Scan for the cell matching the given text and deliver its (x, y) coordinate at center. 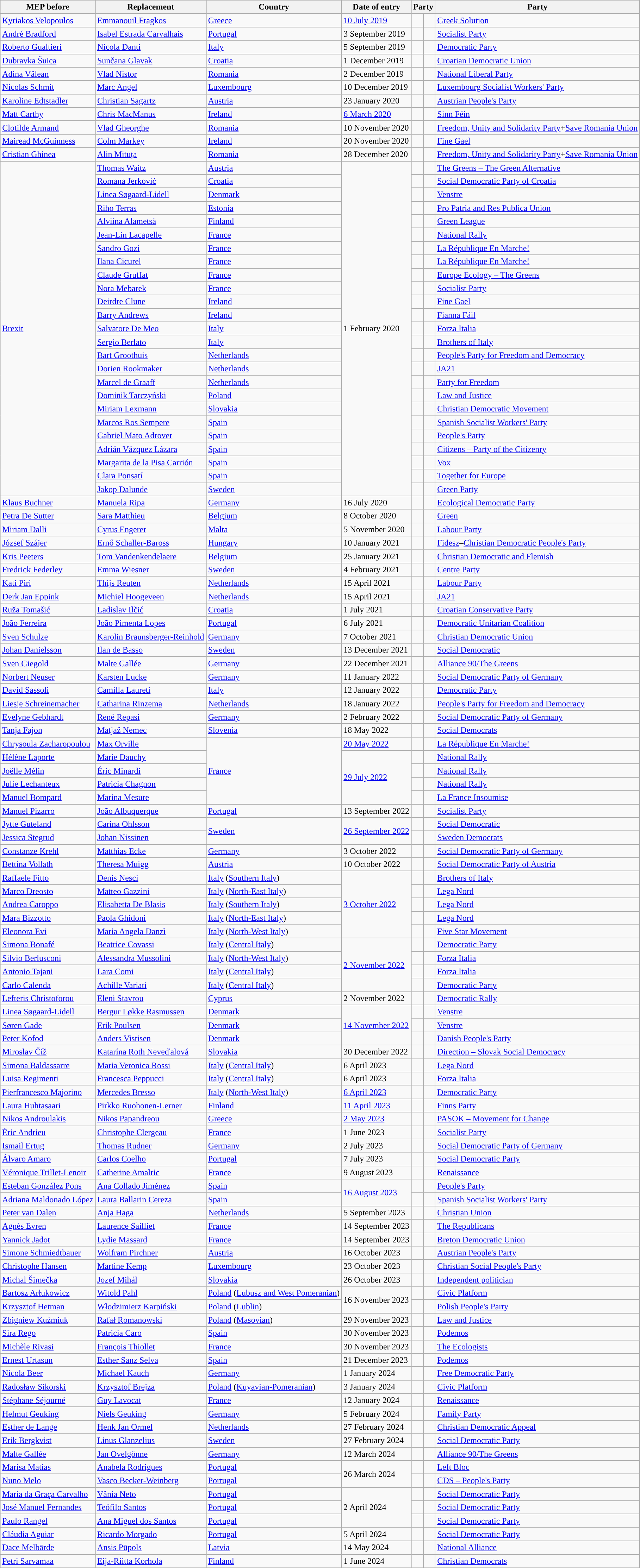
Replacement (151, 7)
Ernő Schaller-Baross (151, 543)
Søren Gade (48, 1025)
The Greens – The Green Alternative (538, 168)
Ismail Ertug (48, 1146)
Nikos Androulakis (48, 1119)
Nicolas Schmit (48, 87)
Karsten Lucke (151, 677)
10 December 2019 (377, 87)
Thomas Rudner (151, 1146)
François Thiollet (151, 1347)
16 October 2023 (377, 1253)
Marie Dauchy (151, 757)
Social Democratic Party of Croatia (538, 181)
Croatian Conservative Party (538, 610)
Patricia Caro (151, 1333)
Malta (274, 529)
Esther Sanz Selva (151, 1360)
Clara Ponsatí (151, 476)
Danish People's Party (538, 1039)
Maria Veronica Rossi (151, 1065)
Sandro Gozi (151, 248)
Cyprus (274, 998)
Independent politician (538, 1280)
Cristian Ghinea (48, 154)
Together for Europe (538, 476)
Norbert Neuser (48, 677)
René Repasi (151, 717)
18 January 2022 (377, 704)
Wolfram Pirchner (151, 1253)
1 June 2024 (377, 1561)
Romana Jerković (151, 181)
Poland (Lubusz and West Pomeranian) (274, 1293)
Sunčana Glavak (151, 61)
Hélène Laporte (48, 757)
23 January 2020 (377, 101)
Adrián Vázquez Lázara (151, 449)
12 January 2024 (377, 1400)
Simona Baldassarre (48, 1065)
Mairead McGuinness (48, 141)
Yannick Jadot (48, 1239)
The Ecologists (538, 1347)
Chrysoula Zacharopoulou (48, 744)
Green Party (538, 489)
Camilla Laureti (151, 690)
Nicola Beer (48, 1373)
André Bradford (48, 34)
13 December 2021 (377, 650)
10 November 2020 (377, 127)
26 September 2022 (377, 831)
Teófilo Santos (151, 1507)
Greek Solution (538, 20)
Pirkko Ruohonen-Lerner (151, 1106)
Manuel Bompard (48, 797)
Poland (274, 396)
10 October 2022 (377, 864)
Bettina Vollath (48, 864)
Carlo Calenda (48, 985)
Matteo Gazzini (151, 891)
Eleonora Evi (48, 931)
Claude Gruffat (151, 275)
16 August 2023 (377, 1192)
Michael Kauch (151, 1373)
20 November 2020 (377, 141)
10 July 2019 (377, 20)
Colm Markey (151, 141)
Christian Democrats (538, 1561)
MEP before (48, 7)
Emma Wiesner (151, 569)
1 July 2021 (377, 610)
Vlad Gheorghe (151, 127)
3 September 2019 (377, 34)
5 April 2024 (377, 1534)
Bart Groothuis (151, 355)
Christian Sagartz (151, 101)
Adriana Maldonado López (48, 1199)
2 April 2024 (377, 1507)
Matt Carthy (48, 114)
Denis Nesci (151, 878)
4 February 2021 (377, 569)
Laura Ballarin Cereza (151, 1199)
Lydie Massard (151, 1239)
Ricardo Morgado (151, 1534)
Alessandra Mussolini (151, 958)
Liesje Schreinemacher (48, 704)
Pro Patria and Res Publica Union (538, 208)
Mercedes Bresso (151, 1092)
Date of entry (377, 7)
Włodzimierz Karpiński (151, 1306)
Ilana Cicurel (151, 262)
Isabel Estrada Carvalhais (151, 34)
5 September 2019 (377, 47)
Matjaž Nemec (151, 730)
8 October 2020 (377, 516)
Christian Democratic and Flemish (538, 556)
Joëlle Mélin (48, 770)
Five Star Movement (538, 931)
Carlos Coelho (151, 1159)
10 January 2021 (377, 543)
Ecological Democratic Party (538, 503)
Ilan de Basso (151, 650)
Marcos Ros Sempere (151, 422)
1 February 2020 (377, 329)
Emmanouil Fragkos (151, 20)
5 September 2023 (377, 1213)
Sira Rego (48, 1333)
Sergio Berlato (151, 342)
12 March 2024 (377, 1454)
Klaus Buchner (48, 503)
Anja Haga (151, 1213)
Catharina Rinzema (151, 704)
18 May 2022 (377, 730)
9 August 2023 (377, 1172)
Cláudia Aguiar (48, 1534)
Zbigniew Kuźmiuk (48, 1320)
28 December 2020 (377, 154)
Lara Comi (151, 971)
Maria da Graça Carvalho (48, 1494)
Ana Collado Jiménez (151, 1186)
22 December 2021 (377, 663)
Europe Ecology – The Greens (538, 275)
Julie Lechanteux (48, 784)
Christophe Clergeau (151, 1132)
26 March 2024 (377, 1474)
József Szájer (48, 543)
Peter van Dalen (48, 1213)
Eleni Stavrou (151, 998)
20 May 2022 (377, 744)
Left Bloc (538, 1467)
Antonio Tajani (48, 971)
Christian Social People's Party (538, 1266)
Linus Glanzelius (151, 1440)
Country (274, 7)
Jessica Stegrud (48, 838)
Jakop Dalunde (151, 489)
Derk Jan Eppink (48, 597)
Jytte Guteland (48, 824)
Tanja Fajon (48, 730)
Laura Huhtasaari (48, 1106)
Poland (Kuyavian-Pomeranian) (274, 1387)
Croatian Democratic Union (538, 61)
Party for Freedom (538, 382)
Karoline Edtstadler (48, 101)
Latvia (274, 1548)
2 December 2019 (377, 74)
1 December 2019 (377, 61)
Rafał Romanowski (151, 1320)
Álvaro Amaro (48, 1159)
14 May 2024 (377, 1548)
Citizens – Party of the Citizenry (538, 449)
Barry Andrews (151, 315)
João Ferreira (48, 623)
Patricia Chagnon (151, 784)
7 October 2021 (377, 637)
Eija-Riitta Korhola (151, 1561)
16 July 2020 (377, 503)
Chris MacManus (151, 114)
Maria Angela Danzì (151, 931)
Brexit (48, 329)
Simone Schmiedtbauer (48, 1253)
Nicola Danti (151, 47)
Ladislav Ilčić (151, 610)
Margarita de la Pisa Carrión (151, 462)
Constanze Krehl (48, 851)
Witold Pahl (151, 1293)
Direction – Slovak Social Democracy (538, 1052)
Kyriakos Velopoulos (48, 20)
Green (538, 516)
Slovenia (274, 730)
Erik Poulsen (151, 1025)
2 February 2022 (377, 717)
Finns Party (538, 1106)
Christophe Hansen (48, 1266)
Bartosz Arłukowicz (48, 1293)
La France Insoumise (538, 797)
Beatrice Covassi (151, 945)
6 March 2020 (377, 114)
Alviina Alametsä (151, 221)
14 November 2022 (377, 1025)
Mara Bizzotto (48, 918)
Ernest Urtasun (48, 1360)
7 July 2023 (377, 1159)
Centre Party (538, 569)
Manuel Pizarro (48, 811)
PASOK – Movement for Change (538, 1119)
Sweden Democrats (538, 838)
Tom Vandenkendelaere (151, 556)
Democratic Unitarian Coalition (538, 623)
Kati Piri (48, 583)
Elisabetta De Blasis (151, 905)
Thijs Reuten (151, 583)
Dace Melbārde (48, 1548)
21 December 2023 (377, 1360)
Sinn Féin (538, 114)
Esteban González Pons (48, 1186)
Niels Geuking (151, 1413)
Anders Vistisen (151, 1039)
Ansis Pūpols (151, 1548)
João Pimenta Lopes (151, 623)
Deirdre Clune (151, 302)
Vlad Nistor (151, 74)
Free Democratic Party (538, 1373)
Adina Vălean (48, 74)
5 November 2020 (377, 529)
Marco Dreosto (48, 891)
Alin Mituța (151, 154)
Dubravka Šuica (48, 61)
Henk Jan Ormel (151, 1427)
30 December 2022 (377, 1052)
Salvatore De Meo (151, 328)
Stéphane Séjourné (48, 1400)
Sara Matthieu (151, 516)
3 January 2024 (377, 1387)
Sven Giegold (48, 663)
Cyrus Engerer (151, 529)
Michèle Rivasi (48, 1347)
Fidesz–Christian Democratic People's Party (538, 543)
Dominik Tarczyński (151, 396)
Sven Schulze (48, 637)
Carina Ohlsson (151, 824)
Peter Kofod (48, 1039)
Francesca Peppucci (151, 1079)
Helmut Geuking (48, 1413)
Social Democratic Party of Austria (538, 864)
Esther de Lange (48, 1427)
Clotilde Armand (48, 127)
Nuno Melo (48, 1481)
Raffaele Fitto (48, 878)
Ruža Tomašić (48, 610)
Katarína Roth Neveďalová (151, 1052)
2 May 2023 (377, 1119)
Hungary (274, 543)
29 July 2022 (377, 777)
CDS – People's Party (538, 1481)
Andrea Caroppo (48, 905)
Ana Miguel dos Santos (151, 1521)
Véronique Trillet-Lenoir (48, 1172)
National Liberal Party (538, 74)
16 November 2023 (377, 1300)
25 January 2021 (377, 556)
David Sassoli (48, 690)
Marina Mesure (151, 797)
Nikos Papandreou (151, 1119)
Miriam Dalli (48, 529)
Gabriel Mato Adrover (151, 436)
Fianna Fáil (538, 315)
Riho Terras (151, 208)
Achille Variati (151, 985)
Michiel Hoogeveen (151, 597)
Christian Democratic Movement (538, 409)
Thomas Waitz (151, 168)
Marisa Matias (48, 1467)
Jean-Lin Lacapelle (151, 235)
11 January 2022 (377, 677)
Vânia Neto (151, 1494)
23 October 2023 (377, 1266)
Krzysztof Brejza (151, 1387)
Paulo Rangel (48, 1521)
Michal Šimečka (48, 1280)
Roberto Gualtieri (48, 47)
Jan Ovelgönne (151, 1454)
1 June 2023 (377, 1132)
Nora Mebarek (151, 288)
National Alliance (538, 1548)
Paola Ghidoni (151, 918)
11 April 2023 (377, 1106)
Luisa Regimenti (48, 1079)
2 July 2023 (377, 1146)
Christian Union (538, 1213)
Christian Democratic Union (538, 637)
Social Democrats (538, 730)
Johan Nissinen (151, 838)
Johan Danielsson (48, 650)
Miroslav Číž (48, 1052)
Evelyne Gebhardt (48, 717)
Polish People's Party (538, 1306)
José Manuel Fernandes (48, 1507)
Catherine Amalric (151, 1172)
Estonia (274, 208)
Green League (538, 221)
Karolin Braunsberger-Reinhold (151, 637)
Luxembourg Socialist Workers' Party (538, 87)
Vox (538, 462)
Radosław Sikorski (48, 1387)
Bergur Løkke Rasmussen (151, 1012)
Max Orville (151, 744)
Marcel de Graaff (151, 382)
Simona Bonafé (48, 945)
6 July 2021 (377, 623)
Éric Andrieu (48, 1132)
Éric Minardi (151, 770)
Miriam Lexmann (151, 409)
Lefteris Christoforou (48, 998)
Christian Democratic Appeal (538, 1427)
Agnès Evren (48, 1226)
Manuela Ripa (151, 503)
Vasco Becker-Weinberg (151, 1481)
Fredrick Federley (48, 569)
Laurence Sailliet (151, 1226)
Jozef Mihál (151, 1280)
Silvio Berlusconi (48, 958)
Dorien Rookmaker (151, 369)
Petri Sarvamaa (48, 1561)
Breton Democratic Union (538, 1239)
12 January 2022 (377, 690)
5 February 2024 (377, 1413)
13 September 2022 (377, 811)
Erik Bergkvist (48, 1440)
Krzysztof Hetman (48, 1306)
Guy Lavocat (151, 1400)
Poland (Lublin) (274, 1306)
Petra De Sutter (48, 516)
Pierfrancesco Majorino (48, 1092)
Anabela Rodrigues (151, 1467)
Matthias Ecke (151, 851)
João Albuquerque (151, 811)
26 October 2023 (377, 1280)
29 November 2023 (377, 1320)
Family Party (538, 1413)
Marc Angel (151, 87)
Kris Peeters (48, 556)
Theresa Muigg (151, 864)
Democratic Rally (538, 998)
1 January 2024 (377, 1373)
The Republicans (538, 1226)
Poland (Masovian) (274, 1320)
Martine Kemp (151, 1266)
